Output the [x, y] coordinate of the center of the cell containing the given text.  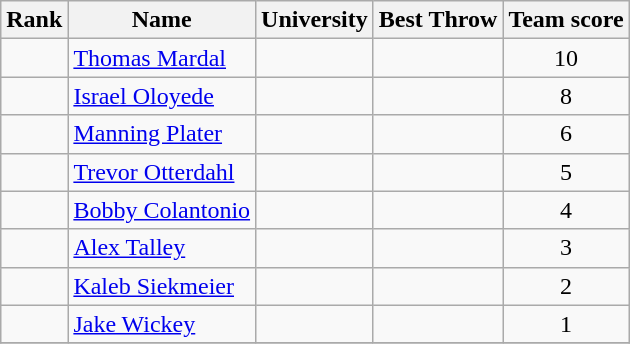
Alex Talley [162, 248]
Jake Wickey [162, 324]
1 [566, 324]
6 [566, 134]
Rank [34, 20]
Manning Plater [162, 134]
Name [162, 20]
Israel Oloyede [162, 96]
3 [566, 248]
Team score [566, 20]
Kaleb Siekmeier [162, 286]
10 [566, 58]
4 [566, 210]
2 [566, 286]
Best Throw [438, 20]
Trevor Otterdahl [162, 172]
5 [566, 172]
Thomas Mardal [162, 58]
Bobby Colantonio [162, 210]
University [315, 20]
8 [566, 96]
